Identify which cell holds the provided text, then report its (X, Y) central coordinate. 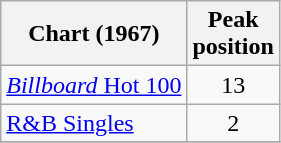
Peakposition (233, 34)
2 (233, 123)
Billboard Hot 100 (94, 85)
Chart (1967) (94, 34)
13 (233, 85)
R&B Singles (94, 123)
